Scan for the cell matching the given text and deliver its [x, y] coordinate at center. 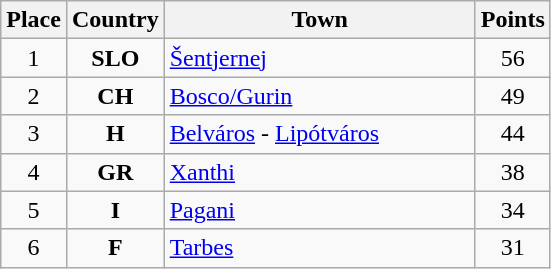
Xanthi [320, 172]
31 [512, 248]
F [115, 248]
Points [512, 20]
1 [34, 58]
4 [34, 172]
I [115, 210]
Belváros - Lipótváros [320, 134]
Place [34, 20]
34 [512, 210]
49 [512, 96]
38 [512, 172]
Tarbes [320, 248]
3 [34, 134]
Pagani [320, 210]
6 [34, 248]
SLO [115, 58]
Town [320, 20]
2 [34, 96]
Šentjernej [320, 58]
H [115, 134]
56 [512, 58]
Bosco/Gurin [320, 96]
Country [115, 20]
44 [512, 134]
5 [34, 210]
CH [115, 96]
GR [115, 172]
